Return the [X, Y] coordinate for the center point of the cell that contains the specified text.  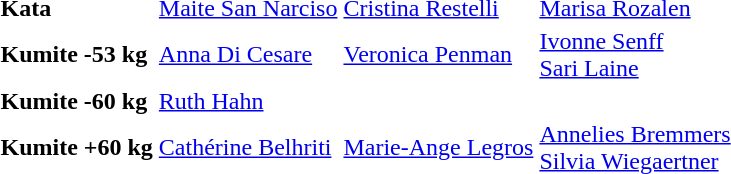
Anna Di Cesare [248, 54]
Ruth Hahn [248, 101]
Veronica Penman [438, 54]
